Return (X, Y) of the center of cell containing provided text 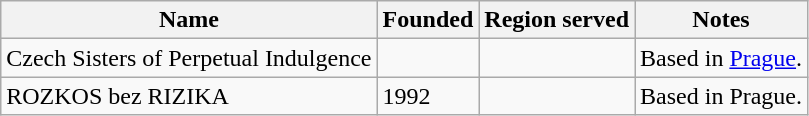
ROZKOS bez RIZIKA (189, 96)
1992 (428, 96)
Region served (557, 20)
Czech Sisters of Perpetual Indulgence (189, 58)
Notes (722, 20)
Name (189, 20)
Founded (428, 20)
